Provide the (x, y) coordinate of the cell's center where the given text is located.  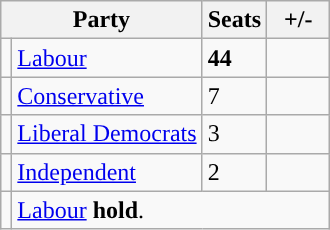
2 (234, 172)
Liberal Democrats (107, 134)
7 (234, 96)
Conservative (107, 96)
Party (102, 20)
Independent (107, 172)
Seats (234, 20)
Labour hold. (171, 210)
+/- (298, 20)
Labour (107, 58)
44 (234, 58)
3 (234, 134)
